Capture the cell that displays the provided text and extract its [x, y] central coordinate. 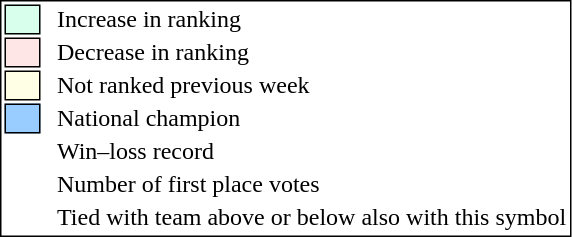
Tied with team above or below also with this symbol [312, 217]
Number of first place votes [312, 185]
Increase in ranking [312, 19]
Win–loss record [312, 151]
Decrease in ranking [312, 53]
Not ranked previous week [312, 85]
National champion [312, 119]
